Find where the given text appears and provide that cell's center as (x, y) coordinate. 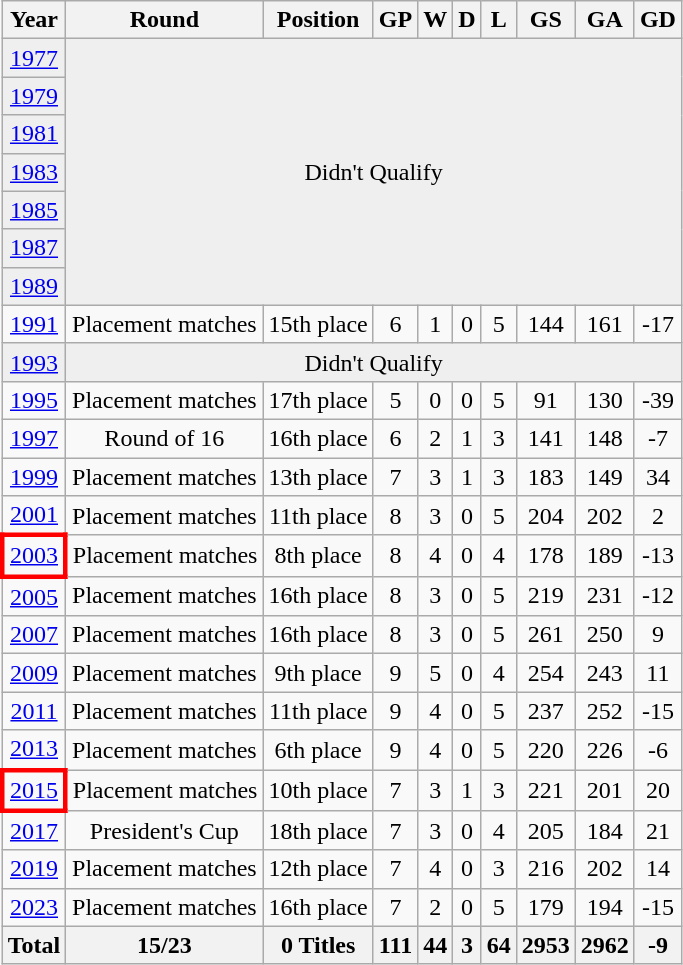
President's Cup (164, 831)
1983 (34, 172)
-17 (658, 324)
252 (604, 711)
2001 (34, 516)
237 (546, 711)
-7 (658, 438)
GP (395, 20)
1977 (34, 58)
1981 (34, 134)
-13 (658, 556)
Total (34, 945)
-9 (658, 945)
144 (546, 324)
2003 (34, 556)
254 (546, 673)
2005 (34, 596)
12th place (318, 869)
91 (546, 400)
149 (604, 477)
Position (318, 20)
-12 (658, 596)
44 (436, 945)
219 (546, 596)
1993 (34, 362)
W (436, 20)
111 (395, 945)
1989 (34, 286)
15th place (318, 324)
34 (658, 477)
189 (604, 556)
2962 (604, 945)
1985 (34, 210)
64 (498, 945)
Year (34, 20)
148 (604, 438)
1987 (34, 248)
11 (658, 673)
204 (546, 516)
1997 (34, 438)
216 (546, 869)
1991 (34, 324)
231 (604, 596)
243 (604, 673)
130 (604, 400)
2023 (34, 907)
1999 (34, 477)
21 (658, 831)
261 (546, 635)
2009 (34, 673)
6th place (318, 750)
2013 (34, 750)
184 (604, 831)
220 (546, 750)
15/23 (164, 945)
141 (546, 438)
13th place (318, 477)
221 (546, 790)
2017 (34, 831)
2015 (34, 790)
Round of 16 (164, 438)
178 (546, 556)
8th place (318, 556)
GD (658, 20)
14 (658, 869)
2011 (34, 711)
10th place (318, 790)
1995 (34, 400)
20 (658, 790)
Round (164, 20)
226 (604, 750)
194 (604, 907)
205 (546, 831)
2019 (34, 869)
17th place (318, 400)
9th place (318, 673)
2953 (546, 945)
201 (604, 790)
1979 (34, 96)
183 (546, 477)
GA (604, 20)
179 (546, 907)
0 Titles (318, 945)
-6 (658, 750)
250 (604, 635)
2007 (34, 635)
D (467, 20)
-39 (658, 400)
161 (604, 324)
18th place (318, 831)
GS (546, 20)
L (498, 20)
